Return (X, Y) of the center of cell containing provided text 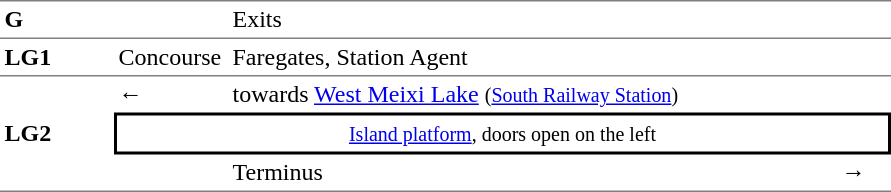
G (57, 20)
LG1 (57, 58)
towards West Meixi Lake (South Railway Station) (532, 94)
Island platform, doors open on the left (502, 133)
LG2 (57, 134)
Exits (532, 20)
→ (864, 173)
Faregates, Station Agent (532, 58)
← (171, 94)
Terminus (532, 173)
Concourse (171, 58)
